Identify which cell holds the provided text, then report its [X, Y] central coordinate. 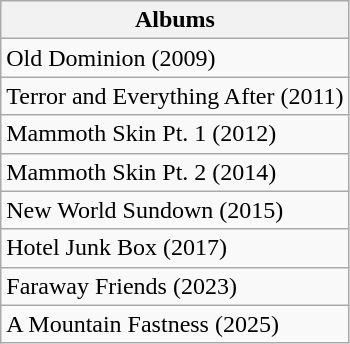
Albums [175, 20]
Faraway Friends (2023) [175, 286]
New World Sundown (2015) [175, 210]
Mammoth Skin Pt. 2 (2014) [175, 172]
Mammoth Skin Pt. 1 (2012) [175, 134]
Hotel Junk Box (2017) [175, 248]
Terror and Everything After (2011) [175, 96]
A Mountain Fastness (2025) [175, 324]
Old Dominion (2009) [175, 58]
